Identify which cell holds the provided text, then report its [x, y] central coordinate. 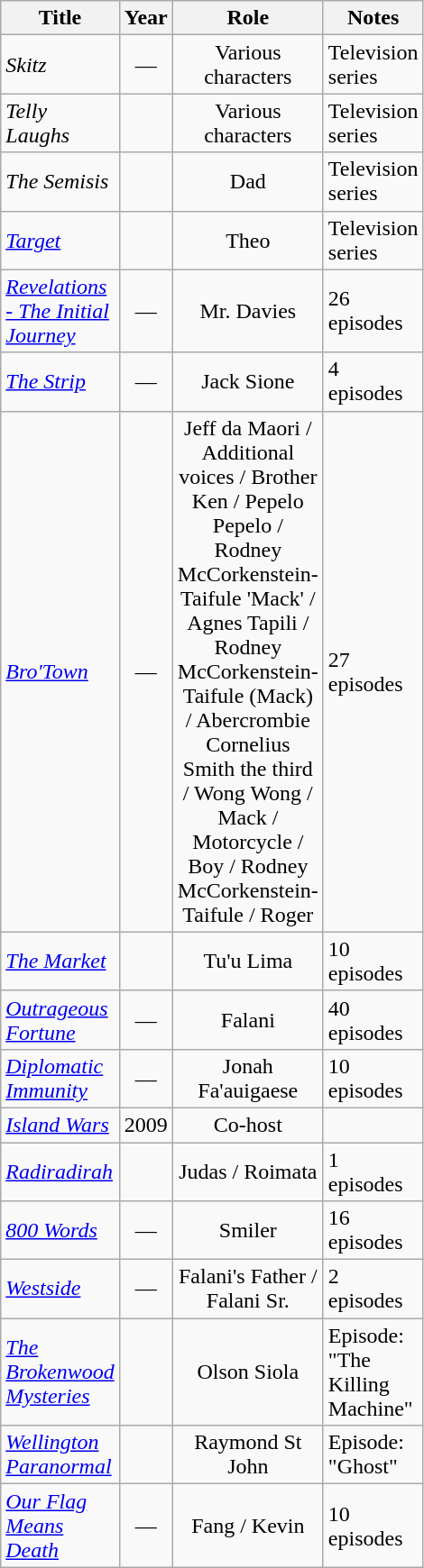
2 episodes [373, 1289]
Year [146, 18]
Falani's Father / Falani Sr. [247, 1289]
Role [247, 18]
Island Wars [60, 1125]
The Semisis [60, 182]
Fang / Kevin [247, 1526]
Title [60, 18]
26 episodes [373, 311]
Olson Siola [247, 1372]
Co-host [247, 1125]
Telly Laughs [60, 123]
800 Words [60, 1231]
Our Flag Means Death [60, 1526]
27 episodes [373, 671]
Bro'Town [60, 671]
Raymond St John [247, 1454]
Skitz [60, 65]
Revelations - The Initial Journey [60, 311]
40 episodes [373, 1020]
4 episodes [373, 382]
Episode: "Ghost" [373, 1454]
Westside [60, 1289]
Dad [247, 182]
Theo [247, 240]
The Market [60, 961]
Smiler [247, 1231]
The Strip [60, 382]
Diplomatic Immunity [60, 1078]
Episode: "The Killing Machine" [373, 1372]
Mr. Davies [247, 311]
Wellington Paranormal [60, 1454]
Radiradirah [60, 1171]
1 episodes [373, 1171]
Jonah Fa'auigaese [247, 1078]
Tu'u Lima [247, 961]
Outrageous Fortune [60, 1020]
Jack Sione [247, 382]
Falani [247, 1020]
Notes [373, 18]
2009 [146, 1125]
Target [60, 240]
The Brokenwood Mysteries [60, 1372]
16 episodes [373, 1231]
Judas / Roimata [247, 1171]
